Identify which cell holds the provided text, then report its (X, Y) central coordinate. 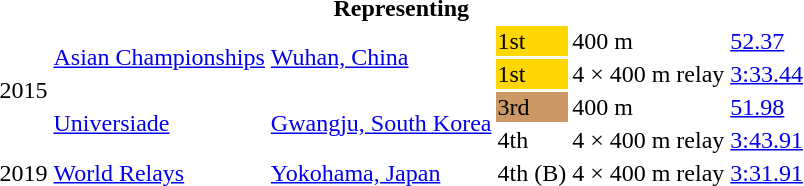
Gwangju, South Korea (381, 124)
4th (532, 140)
3rd (532, 107)
Universiade (159, 124)
Asian Championships (159, 58)
Wuhan, China (381, 58)
